Capture the cell that displays the provided text and extract its (x, y) central coordinate. 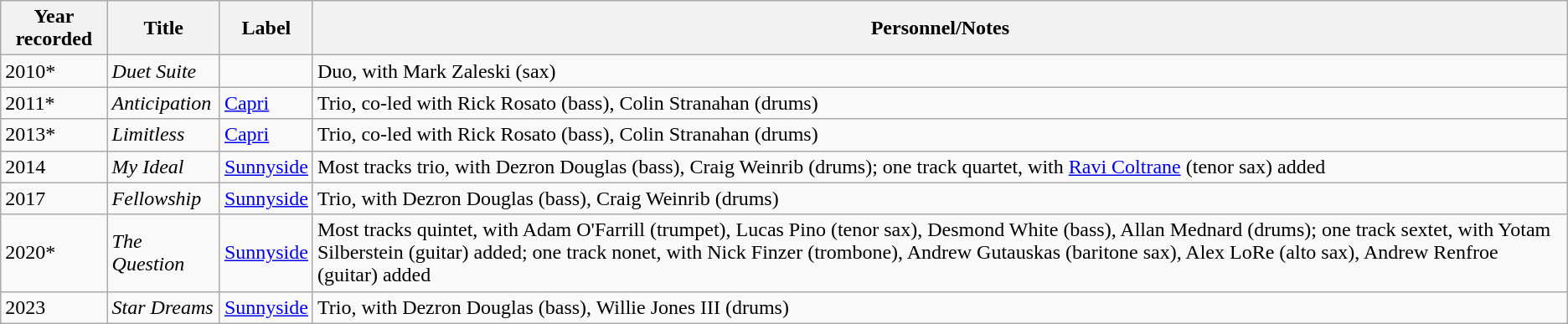
Fellowship (163, 198)
Trio, with Dezron Douglas (bass), Craig Weinrib (drums) (940, 198)
Most tracks trio, with Dezron Douglas (bass), Craig Weinrib (drums); one track quartet, with Ravi Coltrane (tenor sax) added (940, 167)
Anticipation (163, 103)
2017 (54, 198)
Star Dreams (163, 307)
2023 (54, 307)
Title (163, 28)
Personnel/Notes (940, 28)
Year recorded (54, 28)
2010* (54, 71)
The Question (163, 253)
Duo, with Mark Zaleski (sax) (940, 71)
2014 (54, 167)
My Ideal (163, 167)
2011* (54, 103)
2013* (54, 135)
Label (266, 28)
Trio, with Dezron Douglas (bass), Willie Jones III (drums) (940, 307)
2020* (54, 253)
Duet Suite (163, 71)
Limitless (163, 135)
